For the text-containing cell, return its midpoint in (X, Y) coordinate format. 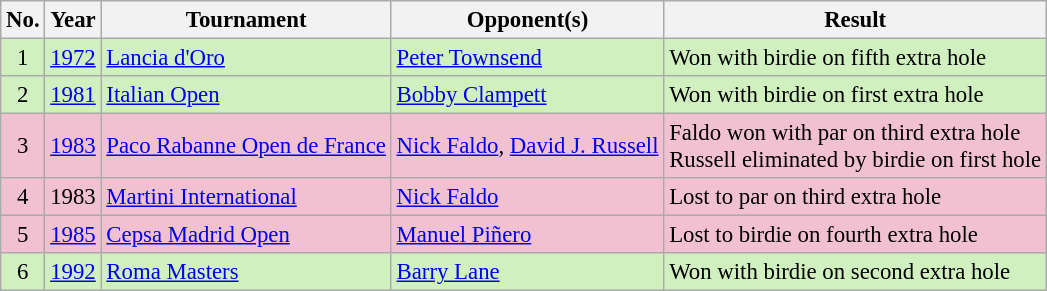
1981 (73, 95)
Tournament (246, 20)
Lost to birdie on fourth extra hole (856, 235)
Opponent(s) (528, 20)
2 (23, 95)
Cepsa Madrid Open (246, 235)
1972 (73, 58)
1985 (73, 235)
Year (73, 20)
Result (856, 20)
Manuel Piñero (528, 235)
5 (23, 235)
Won with birdie on first extra hole (856, 95)
1 (23, 58)
Paco Rabanne Open de France (246, 146)
Peter Townsend (528, 58)
Faldo won with par on third extra holeRussell eliminated by birdie on first hole (856, 146)
Martini International (246, 197)
Nick Faldo (528, 197)
No. (23, 20)
Won with birdie on fifth extra hole (856, 58)
Nick Faldo, David J. Russell (528, 146)
Lost to par on third extra hole (856, 197)
Lancia d'Oro (246, 58)
4 (23, 197)
Italian Open (246, 95)
Bobby Clampett (528, 95)
3 (23, 146)
